Identify which cell holds the provided text, then report its [x, y] central coordinate. 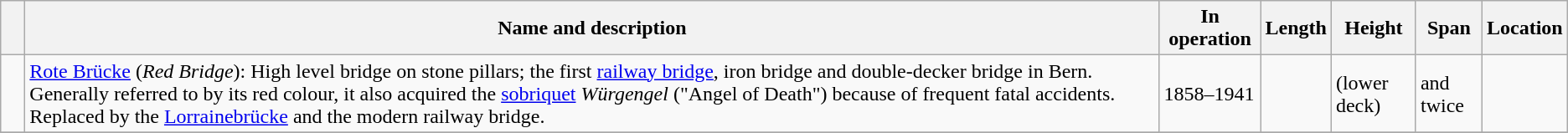
(lower deck) [1374, 94]
Span [1449, 28]
In operation [1210, 28]
and twice [1449, 94]
Length [1296, 28]
Height [1374, 28]
Name and description [592, 28]
1858–1941 [1210, 94]
Location [1524, 28]
